For the text-containing cell, return its midpoint in [x, y] coordinate format. 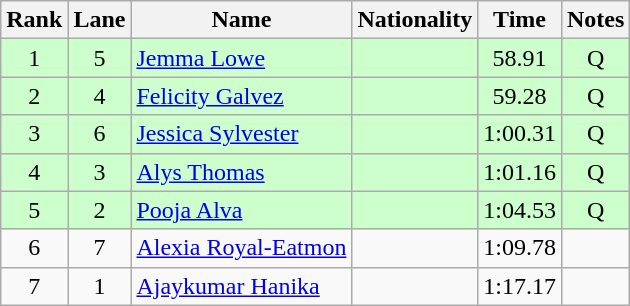
Lane [100, 20]
1:04.53 [520, 210]
Notes [595, 20]
Alys Thomas [242, 172]
Jessica Sylvester [242, 134]
Nationality [415, 20]
Pooja Alva [242, 210]
1:09.78 [520, 248]
Alexia Royal-Eatmon [242, 248]
59.28 [520, 96]
58.91 [520, 58]
1:01.16 [520, 172]
Time [520, 20]
Felicity Galvez [242, 96]
Rank [34, 20]
Ajaykumar Hanika [242, 286]
1:17.17 [520, 286]
1:00.31 [520, 134]
Name [242, 20]
Jemma Lowe [242, 58]
